Return the [x, y] coordinate for the center point of the cell that contains the specified text.  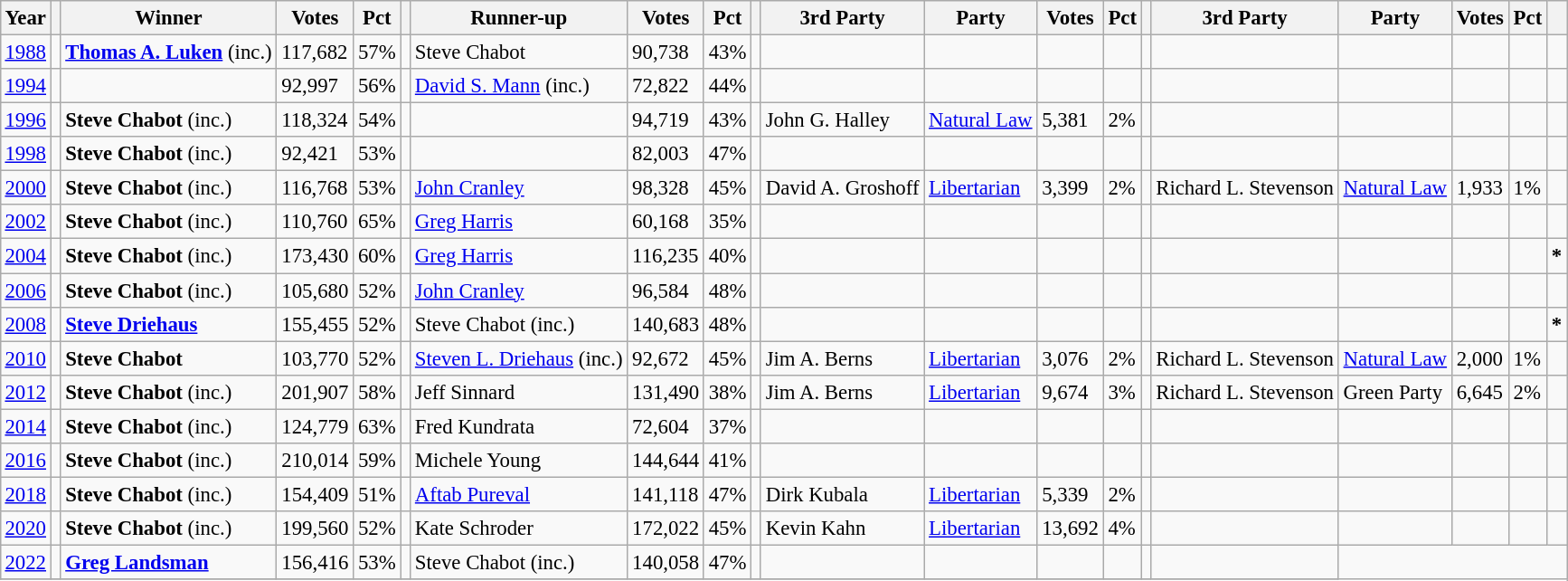
9,674 [1071, 392]
Winner [168, 18]
60,168 [666, 222]
John G. Halley [842, 120]
6,645 [1479, 392]
201,907 [315, 392]
72,604 [666, 426]
118,324 [315, 120]
144,644 [666, 460]
124,779 [315, 426]
90,738 [666, 52]
40% [727, 256]
57% [377, 52]
35% [727, 222]
65% [377, 222]
2002 [25, 222]
59% [377, 460]
82,003 [666, 154]
2004 [25, 256]
5,381 [1071, 120]
1996 [25, 120]
3,399 [1071, 188]
103,770 [315, 358]
51% [377, 494]
2014 [25, 426]
Kate Schroder [519, 529]
2012 [25, 392]
37% [727, 426]
105,680 [315, 290]
2008 [25, 324]
Michele Young [519, 460]
92,421 [315, 154]
3,076 [1071, 358]
116,235 [666, 256]
1988 [25, 52]
2000 [25, 188]
156,416 [315, 562]
1,933 [1479, 188]
Runner-up [519, 18]
94,719 [666, 120]
173,430 [315, 256]
140,058 [666, 562]
4% [1122, 529]
44% [727, 86]
Steven L. Driehaus (inc.) [519, 358]
72,822 [666, 86]
96,584 [666, 290]
2006 [25, 290]
2010 [25, 358]
Green Party [1394, 392]
210,014 [315, 460]
131,490 [666, 392]
92,997 [315, 86]
2018 [25, 494]
5,339 [1071, 494]
41% [727, 460]
Greg Landsman [168, 562]
199,560 [315, 529]
Steve Driehaus [168, 324]
Thomas A. Luken (inc.) [168, 52]
Dirk Kubala [842, 494]
60% [377, 256]
92,672 [666, 358]
Year [25, 18]
1998 [25, 154]
155,455 [315, 324]
David S. Mann (inc.) [519, 86]
58% [377, 392]
Fred Kundrata [519, 426]
3% [1122, 392]
Aftab Pureval [519, 494]
63% [377, 426]
54% [377, 120]
172,022 [666, 529]
154,409 [315, 494]
Kevin Kahn [842, 529]
1994 [25, 86]
2022 [25, 562]
13,692 [1071, 529]
Jeff Sinnard [519, 392]
2020 [25, 529]
117,682 [315, 52]
2016 [25, 460]
98,328 [666, 188]
David A. Groshoff [842, 188]
141,118 [666, 494]
110,760 [315, 222]
38% [727, 392]
140,683 [666, 324]
2,000 [1479, 358]
56% [377, 86]
116,768 [315, 188]
